Detect which cell encompasses the target text, then output its (X, Y) center coordinate. 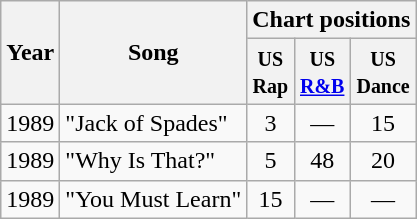
20 (382, 161)
Chart positions (332, 20)
USDance (382, 72)
48 (322, 161)
"Why Is That?" (154, 161)
5 (270, 161)
Year (30, 52)
3 (270, 123)
Song (154, 52)
USR&B (322, 72)
USRap (270, 72)
"You Must Learn" (154, 199)
"Jack of Spades" (154, 123)
